Search for the cell housing the specified text and yield its (x, y) center coordinate. 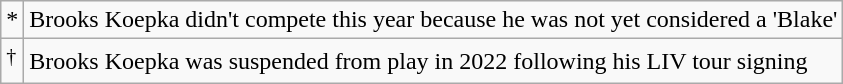
Brooks Koepka was suspended from play in 2022 following his LIV tour signing (434, 62)
Brooks Koepka didn't compete this year because he was not yet considered a 'Blake' (434, 20)
† (12, 62)
* (12, 20)
